From the cell containing the given text, extract its center point as [x, y] coordinate. 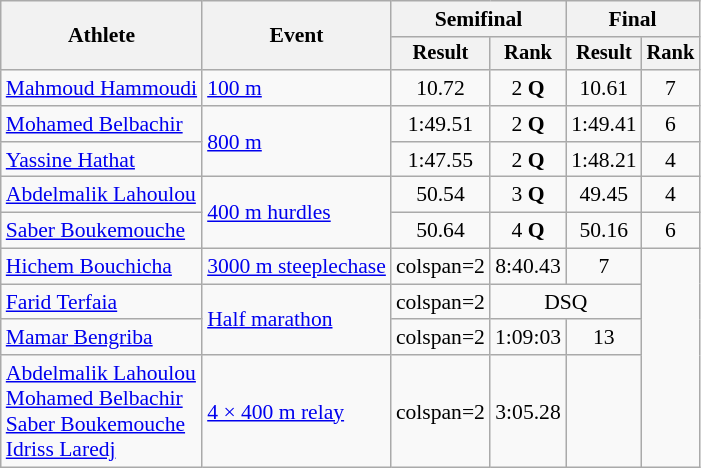
Mamar Bengriba [102, 338]
Final [632, 19]
800 m [296, 142]
Abdelmalik Lahoulou [102, 195]
10.72 [440, 88]
Yassine Hathat [102, 160]
13 [604, 338]
Farid Terfaia [102, 302]
1:47.55 [440, 160]
Half marathon [296, 320]
50.54 [440, 195]
100 m [296, 88]
3 Q [528, 195]
Abdelmalik LahoulouMohamed BelbachirSaber BoukemoucheIdriss Laredj [102, 411]
49.45 [604, 195]
4 × 400 m relay [296, 411]
10.61 [604, 88]
DSQ [566, 302]
Mahmoud Hammoudi [102, 88]
1:48.21 [604, 160]
50.64 [440, 231]
Mohamed Belbachir [102, 124]
1:49.51 [440, 124]
3000 m steeplechase [296, 267]
8:40.43 [528, 267]
Saber Boukemouche [102, 231]
4 Q [528, 231]
50.16 [604, 231]
Event [296, 36]
400 m hurdles [296, 212]
Hichem Bouchicha [102, 267]
1:09:03 [528, 338]
3:05.28 [528, 411]
Athlete [102, 36]
Semifinal [478, 19]
1:49.41 [604, 124]
